Determine the (x, y) coordinate at the center of the cell enclosing the given text.  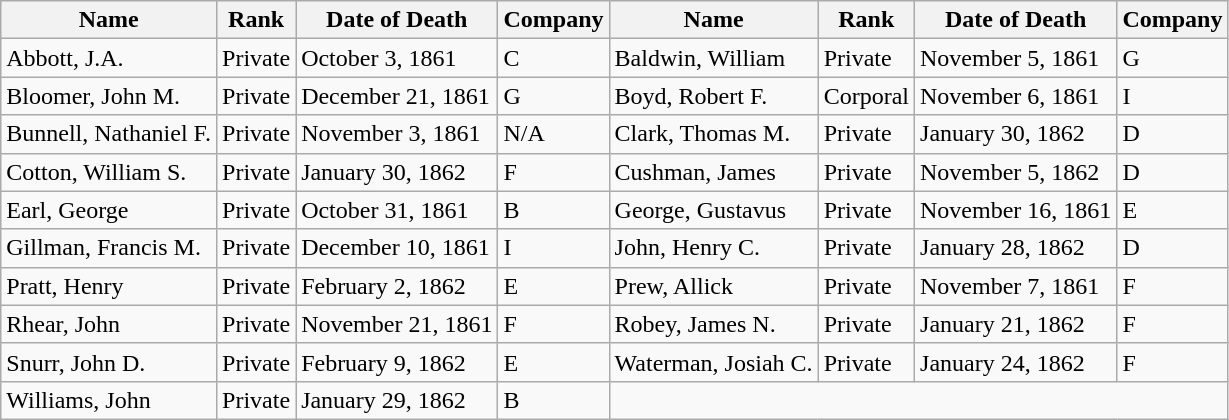
C (554, 58)
Robey, James N. (714, 324)
December 10, 1861 (397, 248)
November 5, 1861 (1016, 58)
November 21, 1861 (397, 324)
Cotton, William S. (109, 172)
Williams, John (109, 400)
Corporal (866, 96)
Bunnell, Nathaniel F. (109, 134)
November 5, 1862 (1016, 172)
N/A (554, 134)
January 29, 1862 (397, 400)
January 24, 1862 (1016, 362)
January 28, 1862 (1016, 248)
Boyd, Robert F. (714, 96)
Earl, George (109, 210)
Waterman, Josiah C. (714, 362)
November 16, 1861 (1016, 210)
December 21, 1861 (397, 96)
November 3, 1861 (397, 134)
October 3, 1861 (397, 58)
January 21, 1862 (1016, 324)
Snurr, John D. (109, 362)
John, Henry C. (714, 248)
Gillman, Francis M. (109, 248)
Cushman, James (714, 172)
Prew, Allick (714, 286)
Rhear, John (109, 324)
November 6, 1861 (1016, 96)
Baldwin, William (714, 58)
Bloomer, John M. (109, 96)
Pratt, Henry (109, 286)
February 2, 1862 (397, 286)
November 7, 1861 (1016, 286)
October 31, 1861 (397, 210)
George, Gustavus (714, 210)
Clark, Thomas M. (714, 134)
Abbott, J.A. (109, 58)
February 9, 1862 (397, 362)
